Extract the [X, Y] coordinate from the center of the cell holding the provided text.  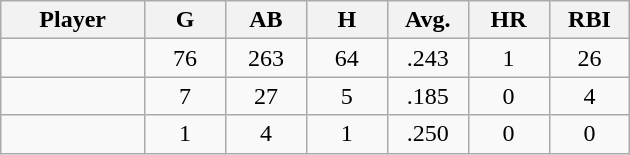
76 [186, 58]
AB [266, 20]
27 [266, 96]
26 [590, 58]
7 [186, 96]
Player [73, 20]
64 [346, 58]
.185 [428, 96]
G [186, 20]
HR [508, 20]
Avg. [428, 20]
.250 [428, 134]
RBI [590, 20]
H [346, 20]
263 [266, 58]
.243 [428, 58]
5 [346, 96]
